Identify which cell holds the provided text, then report its [x, y] central coordinate. 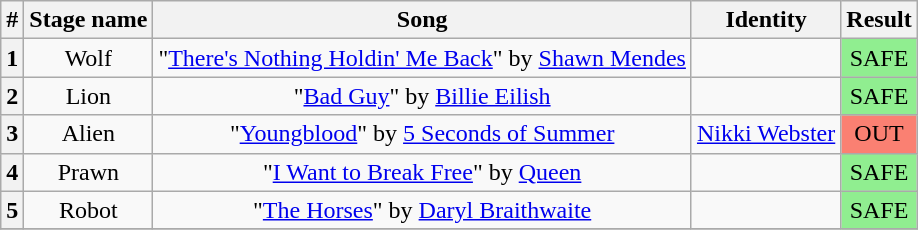
Prawn [88, 172]
"Youngblood" by 5 Seconds of Summer [422, 134]
Alien [88, 134]
"There's Nothing Holdin' Me Back" by Shawn Mendes [422, 58]
Identity [766, 20]
4 [12, 172]
5 [12, 210]
3 [12, 134]
2 [12, 96]
Lion [88, 96]
# [12, 20]
"Bad Guy" by Billie Eilish [422, 96]
"The Horses" by Daryl Braithwaite [422, 210]
Robot [88, 210]
1 [12, 58]
Song [422, 20]
Wolf [88, 58]
Result [879, 20]
"I Want to Break Free" by Queen [422, 172]
OUT [879, 134]
Stage name [88, 20]
Nikki Webster [766, 134]
